Find where the given text appears and provide that cell's center as (X, Y) coordinate. 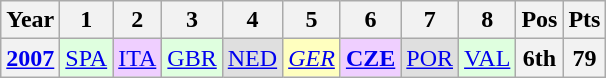
2007 (30, 58)
3 (192, 20)
ITA (138, 58)
6th (540, 58)
4 (252, 20)
6 (370, 20)
2 (138, 20)
CZE (370, 58)
GBR (192, 58)
GER (312, 58)
NED (252, 58)
7 (430, 20)
8 (488, 20)
Pts (584, 20)
VAL (488, 58)
Year (30, 20)
SPA (86, 58)
1 (86, 20)
79 (584, 58)
POR (430, 58)
5 (312, 20)
Pos (540, 20)
